Extract the (X, Y) coordinate from the center of the cell holding the provided text.  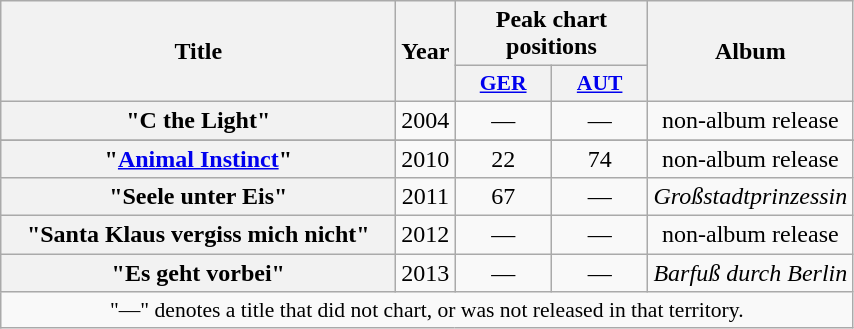
"Animal Instinct" (198, 159)
74 (600, 159)
2013 (426, 273)
"Es geht vorbei" (198, 273)
22 (504, 159)
2012 (426, 235)
Album (750, 52)
Peak chart positions (552, 34)
"Seele unter Eis" (198, 197)
"C the Light" (198, 120)
67 (504, 197)
AUT (600, 84)
Großstadtprinzessin (750, 197)
Barfuß durch Berlin (750, 273)
"—" denotes a title that did not chart, or was not released in that territory. (427, 310)
2011 (426, 197)
2004 (426, 120)
2010 (426, 159)
"Santa Klaus vergiss mich nicht" (198, 235)
Title (198, 52)
Year (426, 52)
GER (504, 84)
